Determine the (x, y) coordinate at the center of the cell enclosing the given text.  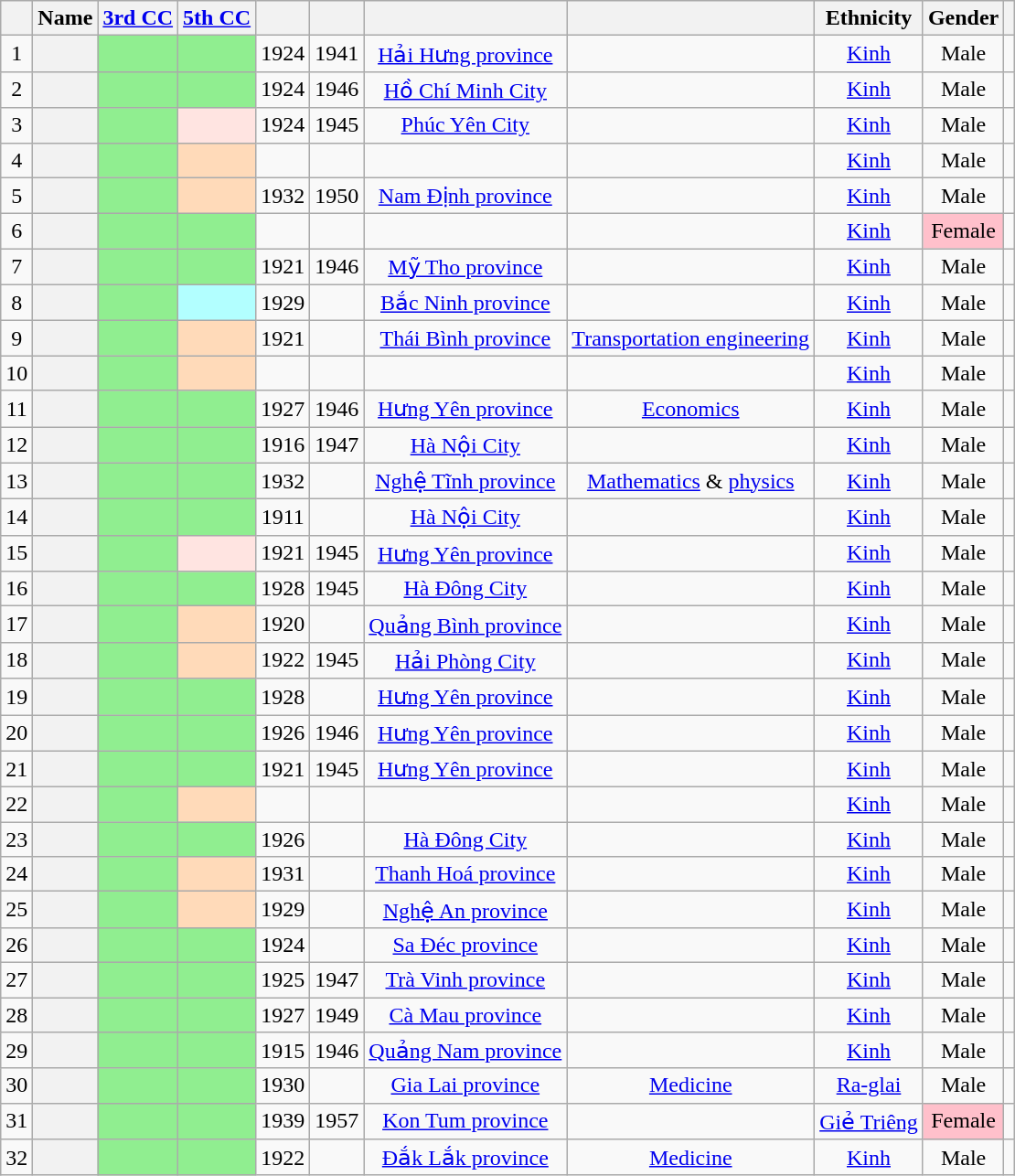
Cà Mau province (465, 1014)
12 (16, 444)
Hồ Chí Minh City (465, 90)
5th CC (218, 18)
2 (16, 90)
3 (16, 125)
6 (16, 231)
Đắk Lắk province (465, 1158)
13 (16, 481)
31 (16, 1121)
28 (16, 1014)
Gia Lai province (465, 1085)
1949 (337, 1014)
1 (16, 54)
Transportation engineering (691, 338)
29 (16, 1051)
1939 (283, 1121)
11 (16, 409)
1925 (283, 979)
Hải Phòng City (465, 660)
Phúc Yên City (465, 125)
9 (16, 338)
30 (16, 1085)
1941 (337, 54)
Thanh Hoá province (465, 874)
10 (16, 373)
Name (66, 18)
24 (16, 874)
16 (16, 589)
Ethnicity (869, 18)
1916 (283, 444)
Economics (691, 409)
14 (16, 518)
7 (16, 267)
3rd CC (138, 18)
5 (16, 196)
22 (16, 805)
Gender (963, 18)
1957 (337, 1121)
Kon Tum province (465, 1121)
21 (16, 769)
Quảng Bình province (465, 625)
Mỹ Tho province (465, 267)
Giẻ Triêng (869, 1121)
8 (16, 303)
26 (16, 945)
17 (16, 625)
Nghệ An province (465, 910)
Sa Đéc province (465, 945)
27 (16, 979)
20 (16, 733)
1920 (283, 625)
Mathematics & physics (691, 481)
Nghệ Tĩnh province (465, 481)
19 (16, 697)
Nam Định province (465, 196)
Trà Vinh province (465, 979)
23 (16, 839)
Ra-glai (869, 1085)
1931 (283, 874)
15 (16, 553)
Bắc Ninh province (465, 303)
Hải Hưng province (465, 54)
32 (16, 1158)
18 (16, 660)
1911 (283, 518)
25 (16, 910)
1930 (283, 1085)
1915 (283, 1051)
Thái Bình province (465, 338)
1950 (337, 196)
4 (16, 160)
Quảng Nam province (465, 1051)
